Detect which cell encompasses the target text, then output its [x, y] center coordinate. 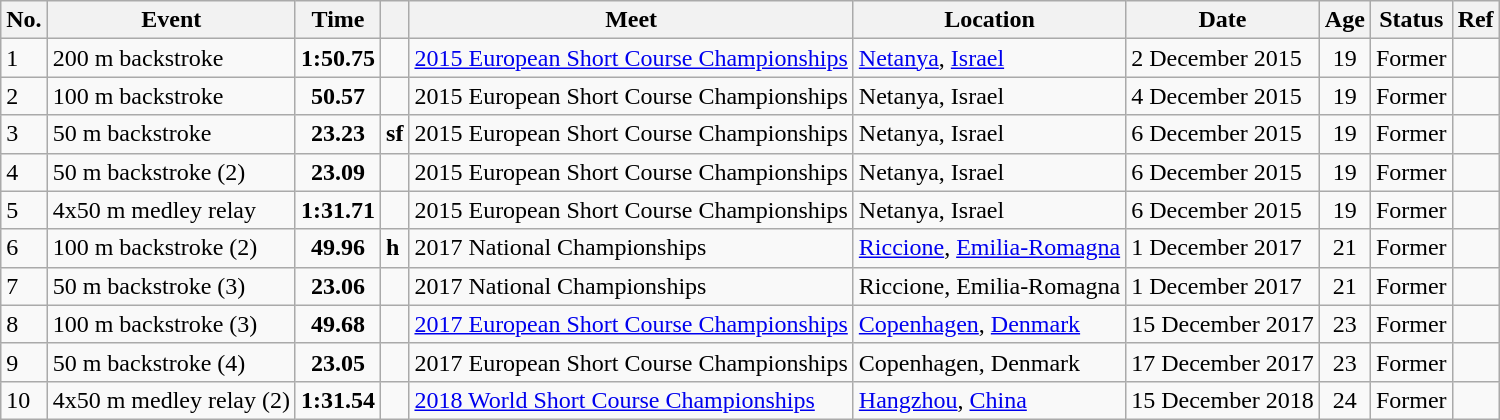
2 December 2015 [1223, 58]
23.23 [338, 134]
2018 World Short Course Championships [631, 400]
No. [24, 20]
5 [24, 210]
4 [24, 172]
100 m backstroke (3) [171, 324]
23.09 [338, 172]
9 [24, 362]
50.57 [338, 96]
3 [24, 134]
Event [171, 20]
7 [24, 286]
sf [395, 134]
Location [989, 20]
24 [1344, 400]
Age [1344, 20]
200 m backstroke [171, 58]
1:50.75 [338, 58]
4x50 m medley relay [171, 210]
1 [24, 58]
4x50 m medley relay (2) [171, 400]
4 December 2015 [1223, 96]
1:31.71 [338, 210]
49.96 [338, 248]
23.06 [338, 286]
23.05 [338, 362]
Status [1411, 20]
50 m backstroke (4) [171, 362]
Meet [631, 20]
17 December 2017 [1223, 362]
50 m backstroke (2) [171, 172]
Date [1223, 20]
49.68 [338, 324]
2 [24, 96]
6 [24, 248]
100 m backstroke (2) [171, 248]
h [395, 248]
Hangzhou, China [989, 400]
100 m backstroke [171, 96]
50 m backstroke [171, 134]
50 m backstroke (3) [171, 286]
1:31.54 [338, 400]
15 December 2017 [1223, 324]
8 [24, 324]
Time [338, 20]
Ref [1476, 20]
10 [24, 400]
15 December 2018 [1223, 400]
